Search for the cell housing the specified text and yield its (x, y) center coordinate. 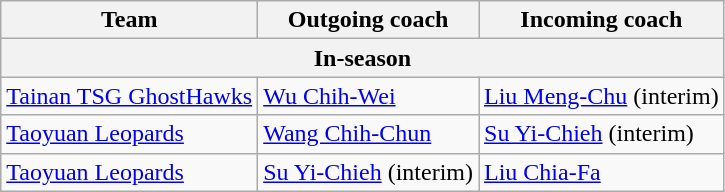
Team (130, 20)
Wu Chih-Wei (368, 96)
Incoming coach (601, 20)
Wang Chih-Chun (368, 134)
In-season (362, 58)
Liu Chia-Fa (601, 172)
Outgoing coach (368, 20)
Tainan TSG GhostHawks (130, 96)
Liu Meng-Chu (interim) (601, 96)
